Capture the cell that displays the provided text and extract its [X, Y] central coordinate. 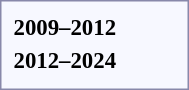
2009–2012 [65, 27]
2012–2024 [65, 60]
